Output the (X, Y) coordinate of the center of the cell containing the given text.  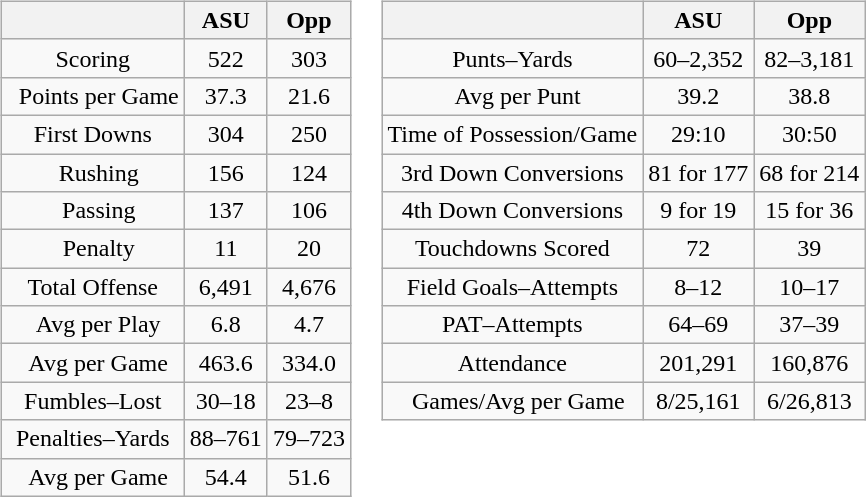
4.7 (308, 325)
6/26,813 (810, 401)
201,291 (698, 363)
250 (308, 134)
4,676 (308, 287)
6,491 (226, 287)
Total Offense (92, 287)
Penalty (92, 249)
37–39 (810, 325)
29:10 (698, 134)
Penalties–Yards (92, 439)
Field Goals–Attempts (512, 287)
Passing (92, 211)
First Downs (92, 134)
PAT–Attempts (512, 325)
Points per Game (92, 96)
30:50 (810, 134)
Rushing (92, 173)
21.6 (308, 96)
88–761 (226, 439)
Time of Possession/Game (512, 134)
6.8 (226, 325)
51.6 (308, 477)
124 (308, 173)
4th Down Conversions (512, 211)
20 (308, 249)
68 for 214 (810, 173)
82–3,181 (810, 58)
522 (226, 58)
72 (698, 249)
38.8 (810, 96)
37.3 (226, 96)
Punts–Yards (512, 58)
8–12 (698, 287)
64–69 (698, 325)
30–18 (226, 401)
81 for 177 (698, 173)
156 (226, 173)
39 (810, 249)
Fumbles–Lost (92, 401)
39.2 (698, 96)
Avg per Play (92, 325)
60–2,352 (698, 58)
8/25,161 (698, 401)
15 for 36 (810, 211)
79–723 (308, 439)
Avg per Punt (512, 96)
304 (226, 134)
160,876 (810, 363)
Scoring (92, 58)
Touchdowns Scored (512, 249)
137 (226, 211)
303 (308, 58)
Attendance (512, 363)
9 for 19 (698, 211)
334.0 (308, 363)
3rd Down Conversions (512, 173)
23–8 (308, 401)
106 (308, 211)
463.6 (226, 363)
54.4 (226, 477)
10–17 (810, 287)
11 (226, 249)
Games/Avg per Game (512, 401)
